Output the [X, Y] coordinate of the center of the cell containing the given text.  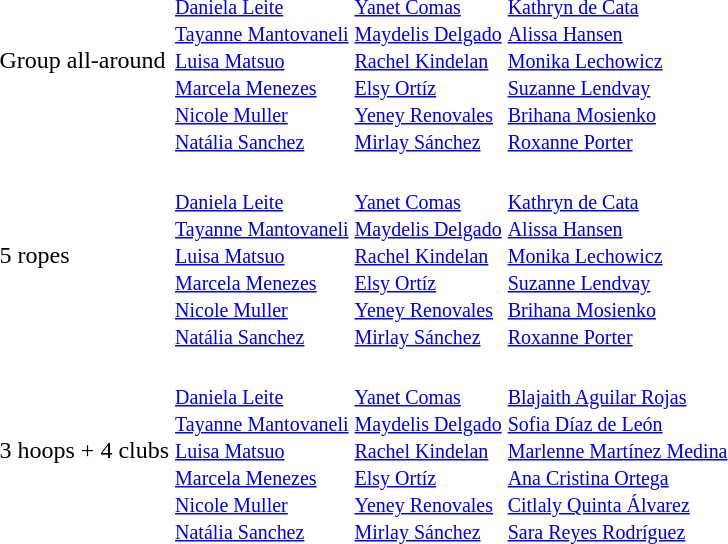
Daniela Leite Tayanne Mantovaneli Luisa Matsuo Marcela Menezes Nicole Muller Natália Sanchez [262, 255]
Yanet Comas Maydelis Delgado Rachel Kindelan Elsy Ortíz Yeney Renovales Mirlay Sánchez [428, 255]
